Locate the cell with the specified text and output its [x, y] center coordinate. 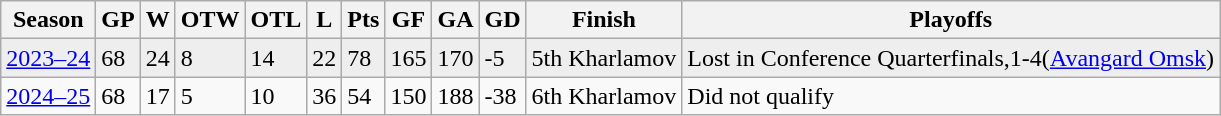
188 [456, 96]
GD [502, 20]
Did not qualify [951, 96]
GF [408, 20]
150 [408, 96]
Finish [604, 20]
GA [456, 20]
14 [276, 58]
Pts [364, 20]
170 [456, 58]
78 [364, 58]
165 [408, 58]
2023–24 [48, 58]
L [324, 20]
54 [364, 96]
W [158, 20]
-5 [502, 58]
24 [158, 58]
5 [210, 96]
OTW [210, 20]
10 [276, 96]
5th Kharlamov [604, 58]
GP [118, 20]
17 [158, 96]
36 [324, 96]
-38 [502, 96]
8 [210, 58]
22 [324, 58]
2024–25 [48, 96]
Season [48, 20]
OTL [276, 20]
Lost in Conference Quarterfinals,1-4(Avangard Omsk) [951, 58]
Playoffs [951, 20]
6th Kharlamov [604, 96]
